Capture the cell that displays the provided text and extract its (X, Y) central coordinate. 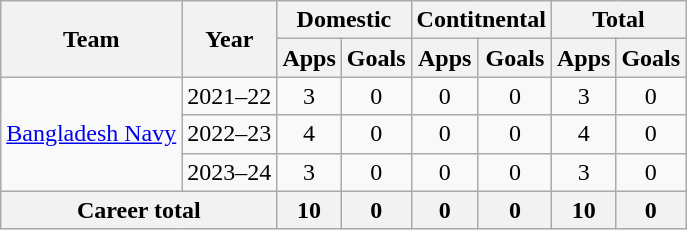
2022–23 (230, 134)
Career total (139, 210)
Team (92, 39)
Domestic (344, 20)
Year (230, 39)
2023–24 (230, 172)
Contitnental (481, 20)
Total (618, 20)
Bangladesh Navy (92, 134)
2021–22 (230, 96)
